Detect which cell encompasses the target text, then output its (X, Y) center coordinate. 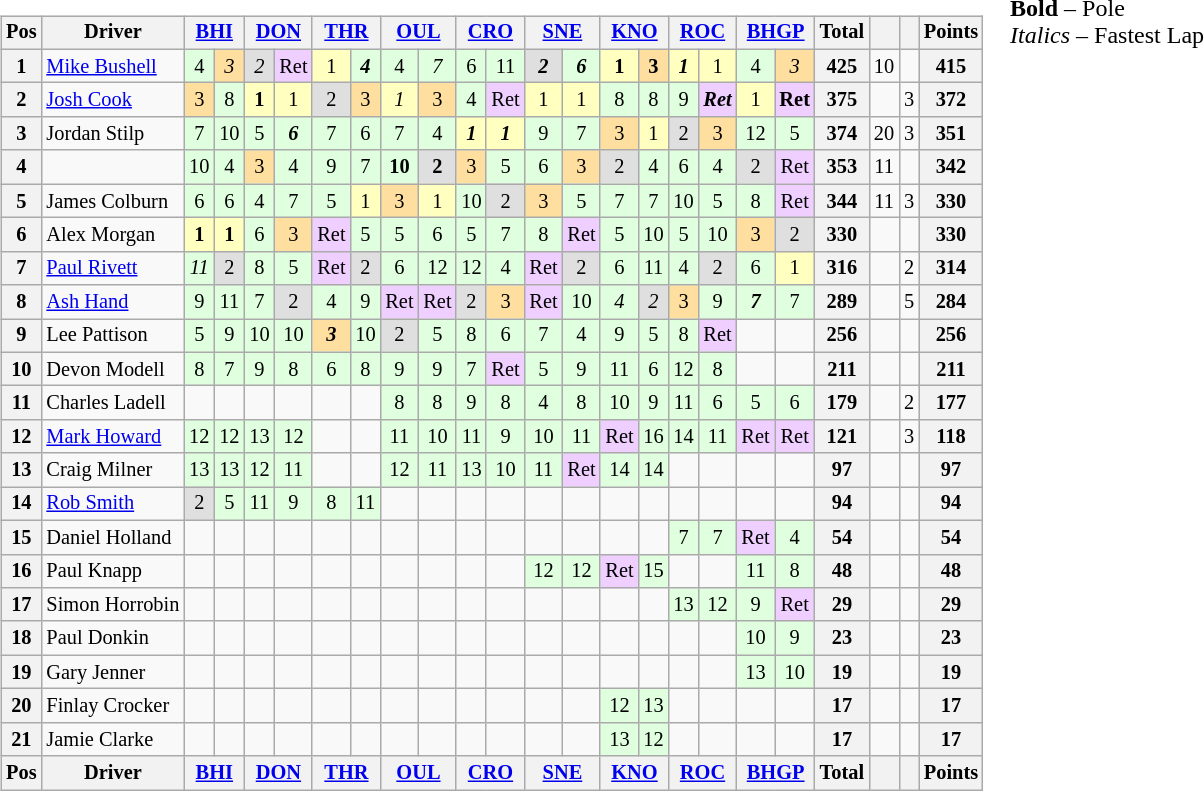
344 (842, 201)
179 (842, 403)
425 (842, 66)
374 (842, 134)
284 (951, 302)
James Colburn (112, 201)
Jordan Stilp (112, 134)
118 (951, 437)
375 (842, 100)
353 (842, 167)
21 (21, 739)
Daniel Holland (112, 537)
Rob Smith (112, 504)
Alex Morgan (112, 235)
Finlay Crocker (112, 706)
415 (951, 66)
Mike Bushell (112, 66)
Josh Cook (112, 100)
18 (21, 638)
Gary Jenner (112, 672)
351 (951, 134)
Lee Pattison (112, 336)
Paul Knapp (112, 571)
Charles Ladell (112, 403)
Ash Hand (112, 302)
314 (951, 268)
289 (842, 302)
Jamie Clarke (112, 739)
316 (842, 268)
Paul Donkin (112, 638)
342 (951, 167)
Craig Milner (112, 470)
Mark Howard (112, 437)
121 (842, 437)
372 (951, 100)
Devon Modell (112, 369)
Simon Horrobin (112, 605)
177 (951, 403)
Paul Rivett (112, 268)
